Pinpoint the cell where the given text exists, returning its (x, y) midpoint coordinate. 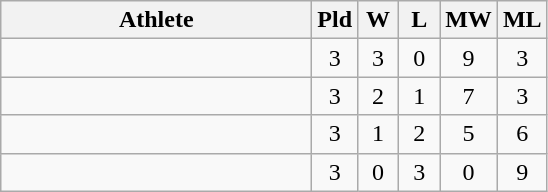
5 (469, 134)
W (378, 20)
Pld (335, 20)
MW (469, 20)
L (420, 20)
7 (469, 96)
Athlete (156, 20)
6 (522, 134)
ML (522, 20)
